Determine the (X, Y) coordinate at the center of the cell enclosing the given text.  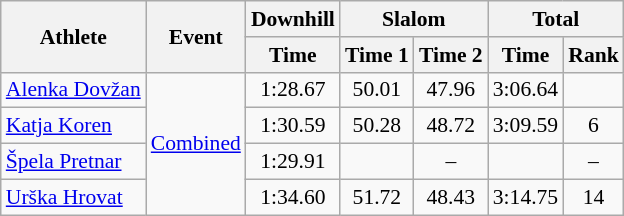
47.96 (451, 90)
48.43 (451, 197)
Alenka Dovžan (74, 90)
Event (196, 36)
1:28.67 (293, 90)
6 (594, 126)
1:29.91 (293, 162)
Downhill (293, 19)
1:34.60 (293, 197)
48.72 (451, 126)
Katja Koren (74, 126)
Urška Hrovat (74, 197)
3:06.64 (526, 90)
Combined (196, 143)
Total (556, 19)
Rank (594, 55)
14 (594, 197)
51.72 (377, 197)
3:09.59 (526, 126)
50.01 (377, 90)
Time 2 (451, 55)
1:30.59 (293, 126)
Špela Pretnar (74, 162)
Slalom (414, 19)
50.28 (377, 126)
Athlete (74, 36)
Time 1 (377, 55)
3:14.75 (526, 197)
